Detect which cell encompasses the target text, then output its (X, Y) center coordinate. 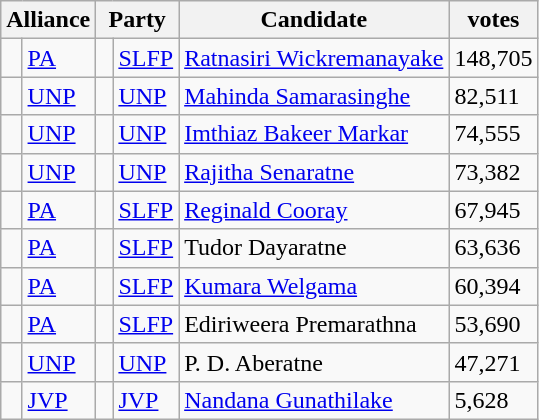
Kumara Welgama (314, 286)
5,628 (494, 400)
82,511 (494, 96)
Ediriweera Premarathna (314, 324)
Candidate (314, 20)
Rajitha Senaratne (314, 172)
Nandana Gunathilake (314, 400)
67,945 (494, 210)
148,705 (494, 58)
Imthiaz Bakeer Markar (314, 134)
Party (138, 20)
73,382 (494, 172)
47,271 (494, 362)
63,636 (494, 248)
votes (494, 20)
P. D. Aberatne (314, 362)
Alliance (48, 20)
Reginald Cooray (314, 210)
53,690 (494, 324)
74,555 (494, 134)
60,394 (494, 286)
Ratnasiri Wickremanayake (314, 58)
Tudor Dayaratne (314, 248)
Mahinda Samarasinghe (314, 96)
